Capture the cell that displays the provided text and extract its (X, Y) central coordinate. 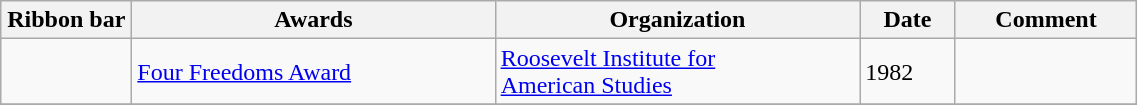
Roosevelt Institute for American Studies (678, 72)
Date (908, 20)
Awards (314, 20)
1982 (908, 72)
Organization (678, 20)
Ribbon bar (66, 20)
Comment (1046, 20)
Four Freedoms Award (314, 72)
